Locate the cell with the specified text and output its (x, y) center coordinate. 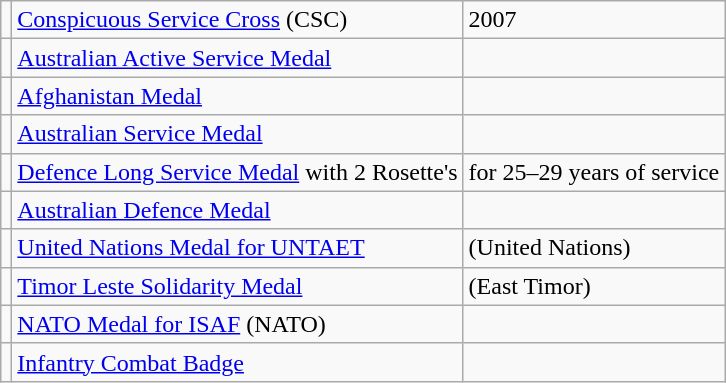
(United Nations) (594, 248)
Infantry Combat Badge (238, 362)
Australian Service Medal (238, 134)
for 25–29 years of service (594, 172)
NATO Medal for ISAF (NATO) (238, 324)
Conspicuous Service Cross (CSC) (238, 20)
Afghanistan Medal (238, 96)
Timor Leste Solidarity Medal (238, 286)
Australian Active Service Medal (238, 58)
2007 (594, 20)
Australian Defence Medal (238, 210)
(East Timor) (594, 286)
Defence Long Service Medal with 2 Rosette's (238, 172)
United Nations Medal for UNTAET (238, 248)
